Return the [x, y] coordinate for the center point of the cell that contains the specified text.  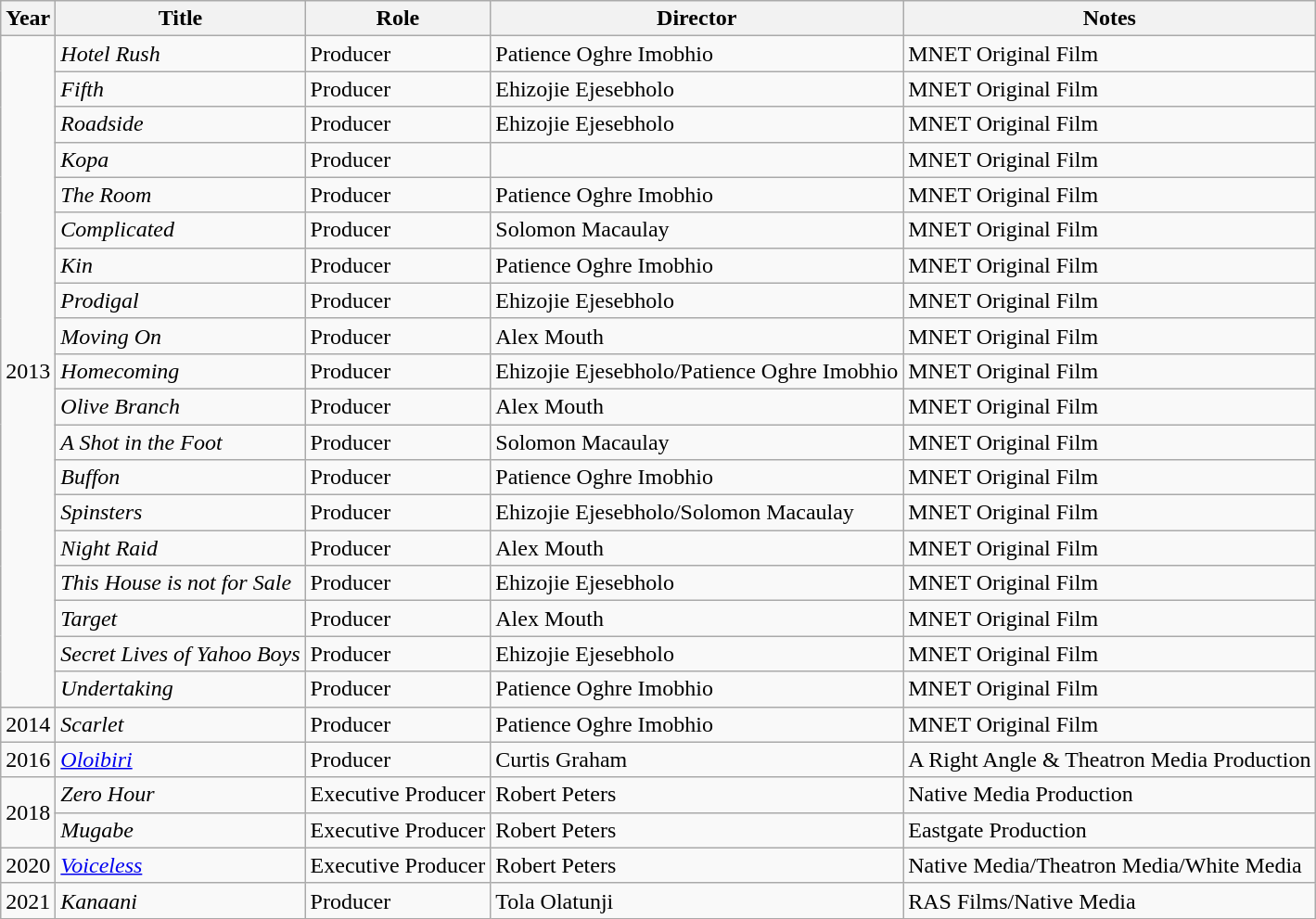
Night Raid [180, 548]
Scarlet [180, 724]
Year [28, 19]
Roadside [180, 124]
Kopa [180, 160]
Hotel Rush [180, 54]
Undertaking [180, 689]
Zero Hour [180, 795]
Olive Branch [180, 406]
A Right Angle & Theatron Media Production [1109, 759]
Buffon [180, 478]
Oloibiri [180, 759]
Director [697, 19]
Native Media/Theatron Media/White Media [1109, 865]
Mugabe [180, 830]
2020 [28, 865]
A Shot in the Foot [180, 442]
Ehizojie Ejesebholo/Patience Oghre Imobhio [697, 371]
The Room [180, 195]
Prodigal [180, 300]
Secret Lives of Yahoo Boys [180, 654]
Kin [180, 265]
2013 [28, 371]
2021 [28, 900]
RAS Films/Native Media [1109, 900]
This House is not for Sale [180, 583]
Eastgate Production [1109, 830]
Moving On [180, 336]
Fifth [180, 89]
Native Media Production [1109, 795]
Role [398, 19]
2016 [28, 759]
Complicated [180, 230]
2014 [28, 724]
Kanaani [180, 900]
Curtis Graham [697, 759]
Title [180, 19]
Homecoming [180, 371]
2018 [28, 812]
Voiceless [180, 865]
Tola Olatunji [697, 900]
Spinsters [180, 513]
Notes [1109, 19]
Target [180, 619]
Ehizojie Ejesebholo/Solomon Macaulay [697, 513]
